Return (X, Y) of the center of cell containing provided text 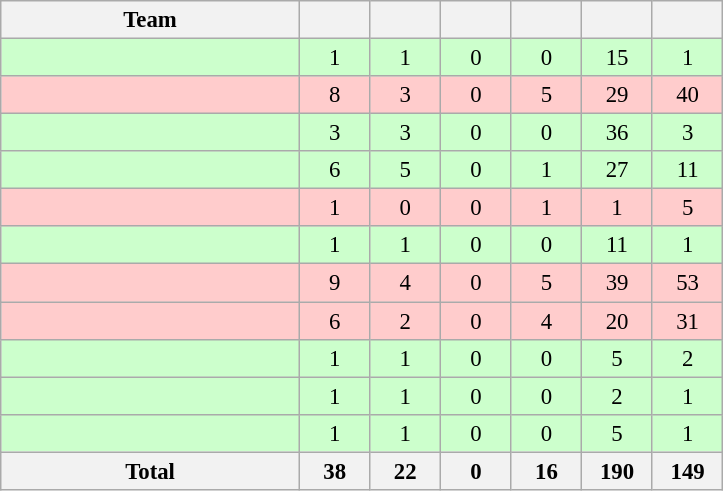
39 (618, 283)
29 (618, 95)
40 (688, 95)
190 (618, 471)
20 (618, 321)
38 (334, 471)
Team (150, 20)
27 (618, 170)
15 (618, 58)
53 (688, 283)
149 (688, 471)
22 (406, 471)
8 (334, 95)
16 (546, 471)
36 (618, 133)
31 (688, 321)
Total (150, 471)
9 (334, 283)
